From the cell containing the given text, extract its center point as [X, Y] coordinate. 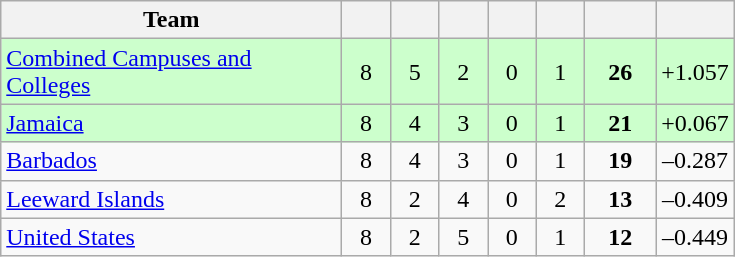
–0.287 [696, 161]
12 [620, 237]
–0.409 [696, 199]
Jamaica [172, 123]
Barbados [172, 161]
19 [620, 161]
Team [172, 20]
United States [172, 237]
+0.067 [696, 123]
26 [620, 72]
Leeward Islands [172, 199]
+1.057 [696, 72]
Combined Campuses and Colleges [172, 72]
21 [620, 123]
13 [620, 199]
–0.449 [696, 237]
